From the cell containing the given text, extract its center point as (x, y) coordinate. 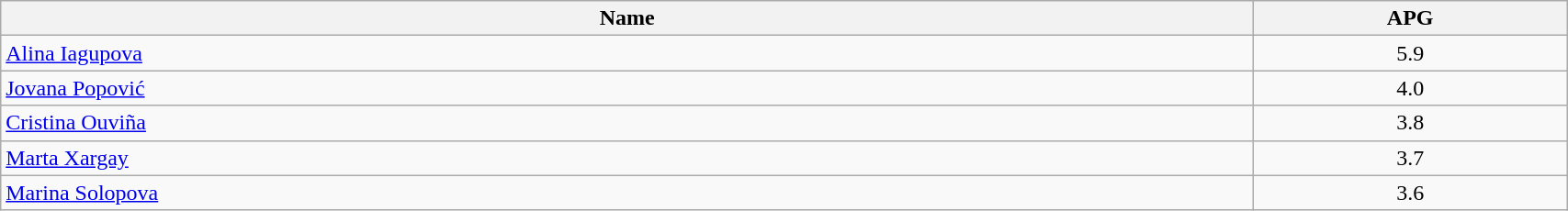
Jovana Popović (627, 88)
3.6 (1411, 193)
4.0 (1411, 88)
3.7 (1411, 158)
Marina Solopova (627, 193)
Name (627, 18)
Alina Iagupova (627, 53)
Marta Xargay (627, 158)
5.9 (1411, 53)
3.8 (1411, 123)
APG (1411, 18)
Cristina Ouviña (627, 123)
